Capture the cell that displays the provided text and extract its (X, Y) central coordinate. 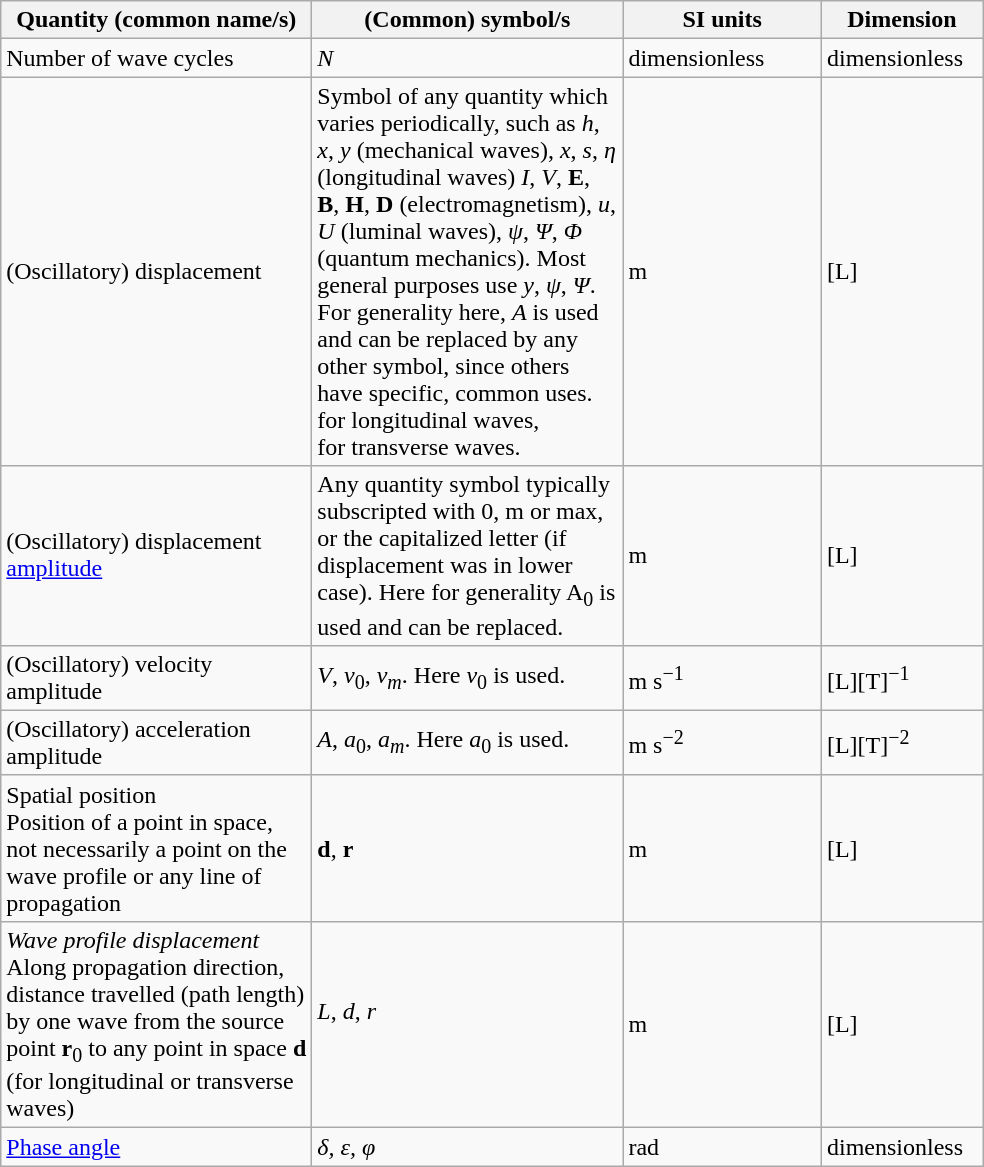
(Common) symbol/s (468, 20)
A, a0, am. Here a0 is used. (468, 742)
L, d, r (468, 1024)
(Oscillatory) acceleration amplitude (156, 742)
(Oscillatory) velocity amplitude (156, 678)
Spatial positionPosition of a point in space, not necessarily a point on the wave profile or any line of propagation (156, 848)
V, v0, vm. Here v0 is used. (468, 678)
Number of wave cycles (156, 58)
Dimension (902, 20)
(Oscillatory) displacement (156, 272)
SI units (722, 20)
Quantity (common name/s) (156, 20)
N (468, 58)
[L][T]−1 (902, 678)
rad (722, 1147)
Phase angle (156, 1147)
m s−1 (722, 678)
d, r (468, 848)
δ, ε, φ (468, 1147)
[L][T]−2 (902, 742)
(Oscillatory) displacement amplitude (156, 556)
m s−2 (722, 742)
